Search for the cell housing the specified text and yield its (X, Y) center coordinate. 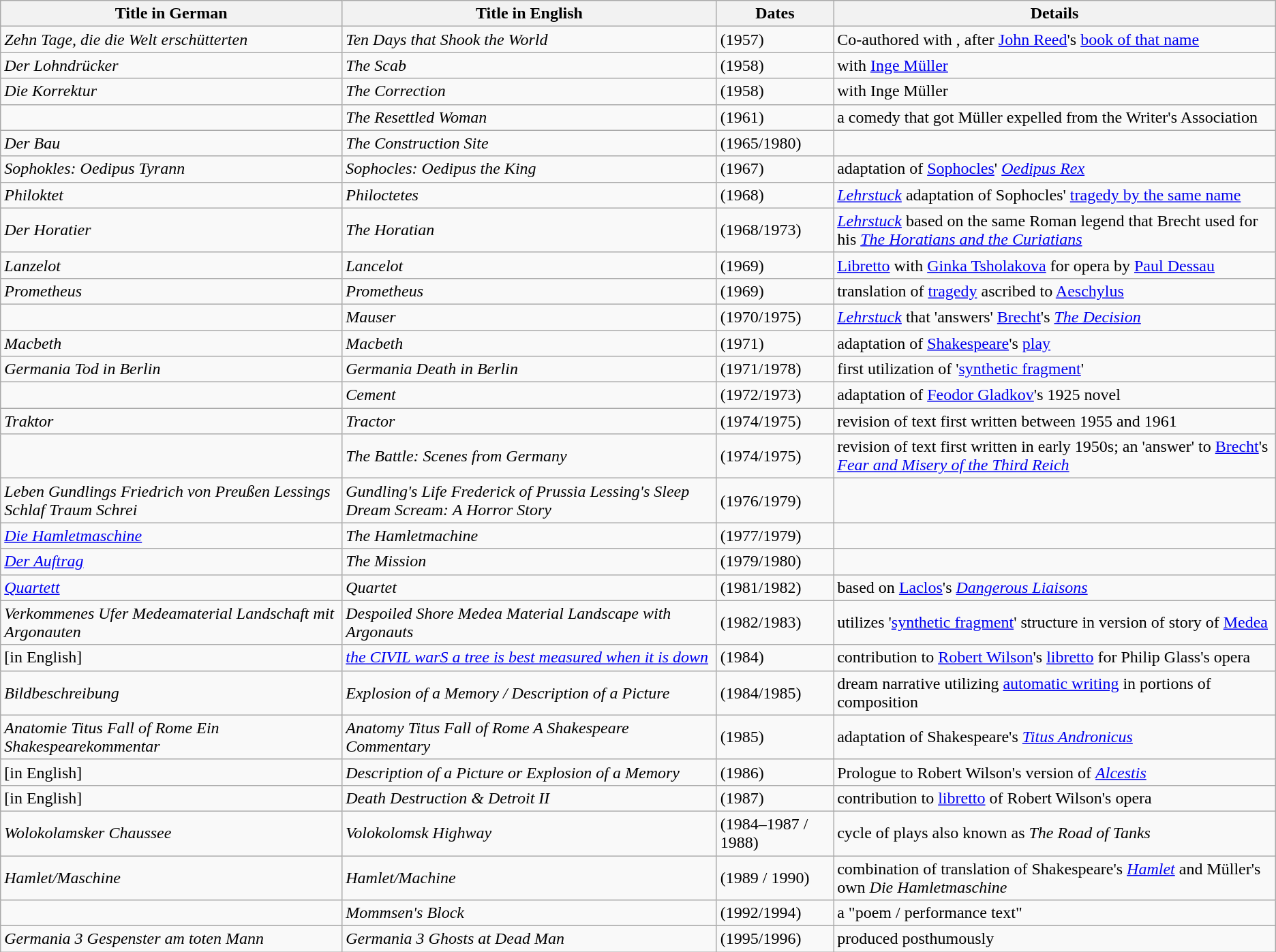
Explosion of a Memory / Description of a Picture (529, 692)
Description of a Picture or Explosion of a Memory (529, 772)
Ten Days that Shook the World (529, 40)
The Horatian (529, 230)
(1967) (774, 169)
Details (1055, 14)
(1981/1982) (774, 587)
Despoiled Shore Medea Material Landscape with Argonauts (529, 623)
(1965/1980) (774, 143)
Germania Tod in Berlin (172, 369)
(1995/1996) (774, 939)
Quartett (172, 587)
adaptation of Sophocles' Oedipus Rex (1055, 169)
Germania 3 Gespenster am toten Mann (172, 939)
Lehrstuck adaptation of Sophocles' tragedy by the same name (1055, 195)
Der Bau (172, 143)
contribution to Robert Wilson's libretto for Philip Glass's opera (1055, 658)
(1971) (774, 343)
(1984) (774, 658)
Quartet (529, 587)
(1987) (774, 798)
Death Destruction & Detroit II (529, 798)
Lancelot (529, 265)
(1970/1975) (774, 317)
adaptation of Shakespeare's Titus Andronicus (1055, 737)
(1985) (774, 737)
utilizes 'synthetic fragment' structure in version of story of Medea (1055, 623)
(1982/1983) (774, 623)
(1957) (774, 40)
Sophokles: Oedipus Tyrann (172, 169)
produced posthumously (1055, 939)
Mauser (529, 317)
Philoktet (172, 195)
contribution to libretto of Robert Wilson's opera (1055, 798)
Germania Death in Berlin (529, 369)
a comedy that got Müller expelled from the Writer's Association (1055, 117)
(1977/1979) (774, 536)
Hamlet/Machine (529, 878)
Zehn Tage, die die Welt erschütterten (172, 40)
Anatomie Titus Fall of Rome Ein Shakespearekommentar (172, 737)
Prologue to Robert Wilson's version of Alcestis (1055, 772)
Germania 3 Ghosts at Dead Man (529, 939)
Wolokolamsker Chaussee (172, 833)
Hamlet/Maschine (172, 878)
Gundling's Life Frederick of Prussia Lessing's Sleep Dream Scream: A Horror Story (529, 500)
Die Hamletmaschine (172, 536)
(1976/1979) (774, 500)
Co-authored with , after John Reed's book of that name (1055, 40)
Philoctetes (529, 195)
Leben Gundlings Friedrich von Preußen Lessings Schlaf Traum Schrei (172, 500)
The Scab (529, 65)
Der Horatier (172, 230)
The Correction (529, 91)
The Resettled Woman (529, 117)
revision of text first written between 1955 and 1961 (1055, 421)
(1984/1985) (774, 692)
based on Laclos's Dangerous Liaisons (1055, 587)
(1989 / 1990) (774, 878)
Sophocles: Oedipus the King (529, 169)
(1972/1973) (774, 395)
adaptation of Shakespeare's play (1055, 343)
a "poem / performance text" (1055, 913)
adaptation of Feodor Gladkov's 1925 novel (1055, 395)
Lanzelot (172, 265)
(1986) (774, 772)
(1992/1994) (774, 913)
Anatomy Titus Fall of Rome A Shakespeare Commentary (529, 737)
Libretto with Ginka Tsholakova for opera by Paul Dessau (1055, 265)
revision of text first written in early 1950s; an 'answer' to Brecht's Fear and Misery of the Third Reich (1055, 457)
the CIVIL warS a tree is best measured when it is down (529, 658)
The Battle: Scenes from Germany (529, 457)
translation of tragedy ascribed to Aeschylus (1055, 291)
Der Lohndrücker (172, 65)
Volokolomsk Highway (529, 833)
Die Korrektur (172, 91)
(1968/1973) (774, 230)
Dates (774, 14)
Lehrstuck that 'answers' Brecht's The Decision (1055, 317)
first utilization of 'synthetic fragment' (1055, 369)
The Mission (529, 562)
(1979/1980) (774, 562)
Traktor (172, 421)
Lehrstuck based on the same Roman legend that Brecht used for his The Horatians and the Curiatians (1055, 230)
(1961) (774, 117)
Verkommenes Ufer Medeamaterial Landschaft mit Argonauten (172, 623)
Cement (529, 395)
Tractor (529, 421)
combination of translation of Shakespeare's Hamlet and Müller's own Die Hamletmaschine (1055, 878)
dream narrative utilizing automatic writing in portions of composition (1055, 692)
Title in German (172, 14)
(1968) (774, 195)
(1984–1987 / 1988) (774, 833)
The Hamletmachine (529, 536)
Der Auftrag (172, 562)
Title in English (529, 14)
Bildbeschreibung (172, 692)
Mommsen's Block (529, 913)
The Construction Site (529, 143)
cycle of plays also known as The Road of Tanks (1055, 833)
(1971/1978) (774, 369)
